Scan for the cell matching the given text and deliver its [X, Y] coordinate at center. 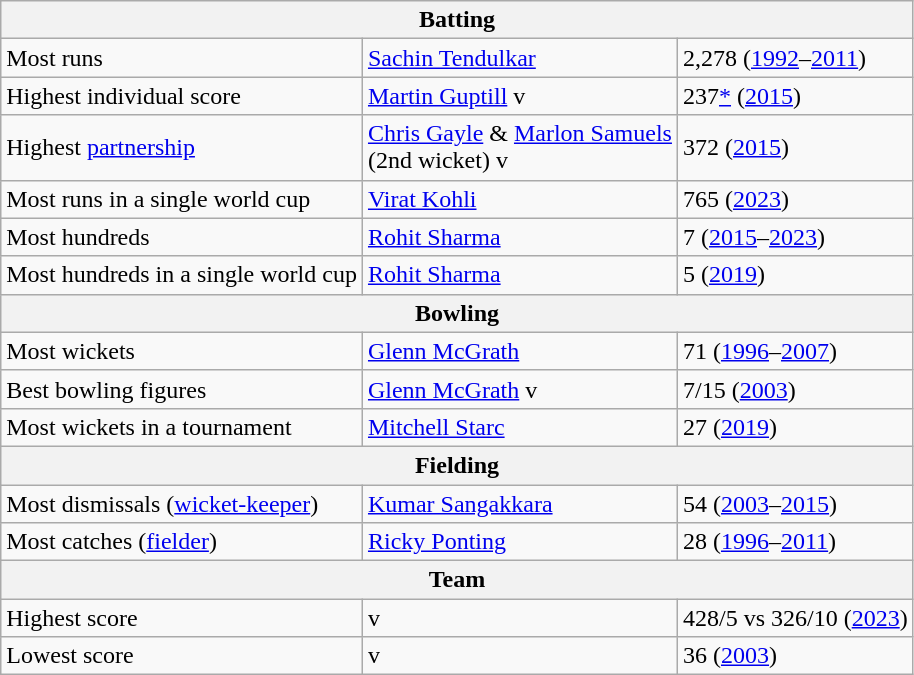
Highest partnership [182, 148]
Sachin Tendulkar [520, 58]
Martin Guptill v [520, 96]
Most hundreds in a single world cup [182, 275]
Highest individual score [182, 96]
Most catches (fielder) [182, 542]
Mitchell Starc [520, 427]
Most runs [182, 58]
Most runs in a single world cup [182, 199]
Glenn McGrath [520, 351]
2,278 (1992–2011) [795, 58]
Kumar Sangakkara [520, 503]
Chris Gayle & Marlon Samuels (2nd wicket) v [520, 148]
Team [457, 580]
Most hundreds [182, 237]
765 (2023) [795, 199]
36 (2003) [795, 656]
Fielding [457, 465]
372 (2015) [795, 148]
Lowest score [182, 656]
Virat Kohli [520, 199]
Most wickets [182, 351]
28 (1996–2011) [795, 542]
54 (2003–2015) [795, 503]
Bowling [457, 313]
237* (2015) [795, 96]
Glenn McGrath v [520, 389]
428/5 vs 326/10 (2023) [795, 618]
Highest score [182, 618]
7/15 (2003) [795, 389]
Most wickets in a tournament [182, 427]
Batting [457, 20]
7 (2015–2023) [795, 237]
Best bowling figures [182, 389]
Most dismissals (wicket-keeper) [182, 503]
71 (1996–2007) [795, 351]
Ricky Ponting [520, 542]
5 (2019) [795, 275]
27 (2019) [795, 427]
